Output the (X, Y) coordinate of the center of the cell containing the given text.  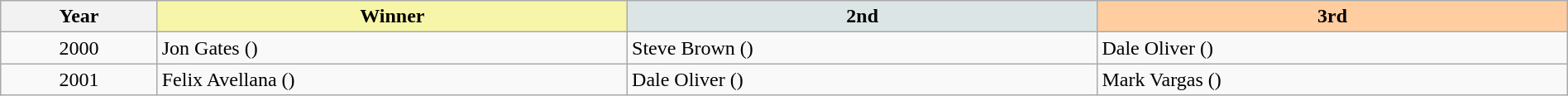
2001 (79, 79)
2nd (863, 17)
2000 (79, 48)
3rd (1332, 17)
Steve Brown () (863, 48)
Mark Vargas () (1332, 79)
Felix Avellana () (392, 79)
Winner (392, 17)
Year (79, 17)
Jon Gates () (392, 48)
